Return the [x, y] coordinate for the center point of the cell that contains the specified text.  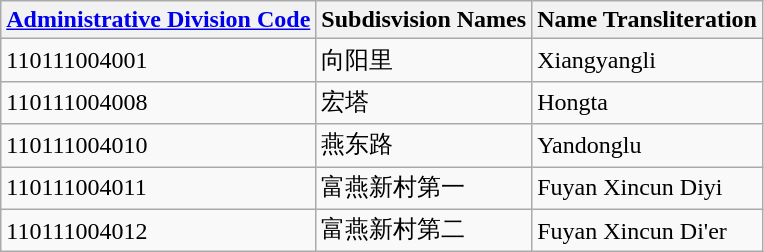
Yandonglu [648, 146]
Administrative Division Code [158, 20]
Xiangyangli [648, 60]
Subdisvision Names [424, 20]
向阳里 [424, 60]
Fuyan Xincun Diyi [648, 188]
110111004012 [158, 230]
富燕新村第一 [424, 188]
Fuyan Xincun Di'er [648, 230]
燕东路 [424, 146]
Name Transliteration [648, 20]
富燕新村第二 [424, 230]
110111004010 [158, 146]
宏塔 [424, 102]
110111004008 [158, 102]
110111004011 [158, 188]
110111004001 [158, 60]
Hongta [648, 102]
